Provide the (x, y) coordinate of the cell's center where the given text is located.  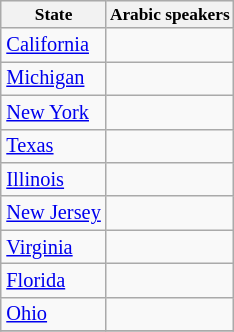
Arabic speakers (170, 14)
Texas (53, 146)
New York (53, 112)
Virginia (53, 247)
State (53, 14)
New Jersey (53, 213)
California (53, 45)
Florida (53, 281)
Michigan (53, 79)
Illinois (53, 180)
Ohio (53, 314)
